Locate the cell with the specified text and output its [x, y] center coordinate. 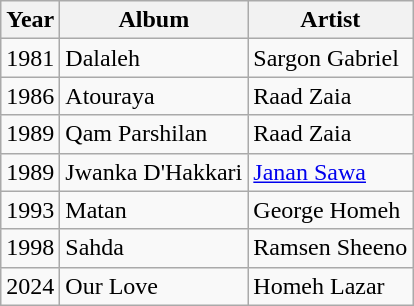
Homeh Lazar [330, 286]
Ramsen Sheeno [330, 248]
Sahda [154, 248]
Atouraya [154, 96]
Jwanka D'Hakkari [154, 172]
Sargon Gabriel [330, 58]
Album [154, 20]
Dalaleh [154, 58]
1981 [30, 58]
Our Love [154, 286]
Artist [330, 20]
1986 [30, 96]
Matan [154, 210]
Janan Sawa [330, 172]
Qam Parshilan [154, 134]
1993 [30, 210]
George Homeh [330, 210]
2024 [30, 286]
1998 [30, 248]
Year [30, 20]
